Search for the cell housing the specified text and yield its (X, Y) center coordinate. 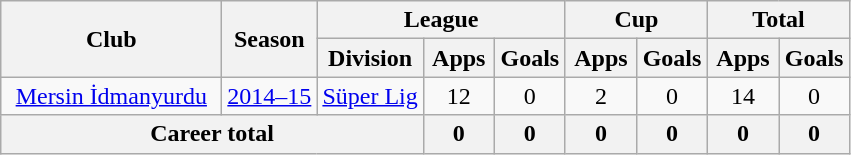
Mersin İdmanyurdu (112, 96)
2014–15 (270, 96)
Cup (636, 20)
12 (458, 96)
League (442, 20)
14 (744, 96)
Club (112, 39)
2 (600, 96)
Total (779, 20)
Süper Lig (370, 96)
Season (270, 39)
Division (370, 58)
Career total (212, 134)
